Capture the cell that displays the provided text and extract its [X, Y] central coordinate. 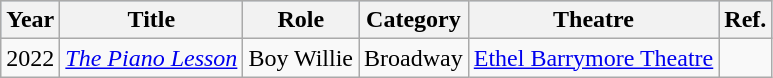
Broadway [414, 58]
Role [301, 20]
Ethel Barrymore Theatre [594, 58]
Title [152, 20]
The Piano Lesson [152, 58]
Theatre [594, 20]
Category [414, 20]
Ref. [746, 20]
Boy Willie [301, 58]
2022 [30, 58]
Year [30, 20]
